Detect which cell encompasses the target text, then output its (X, Y) center coordinate. 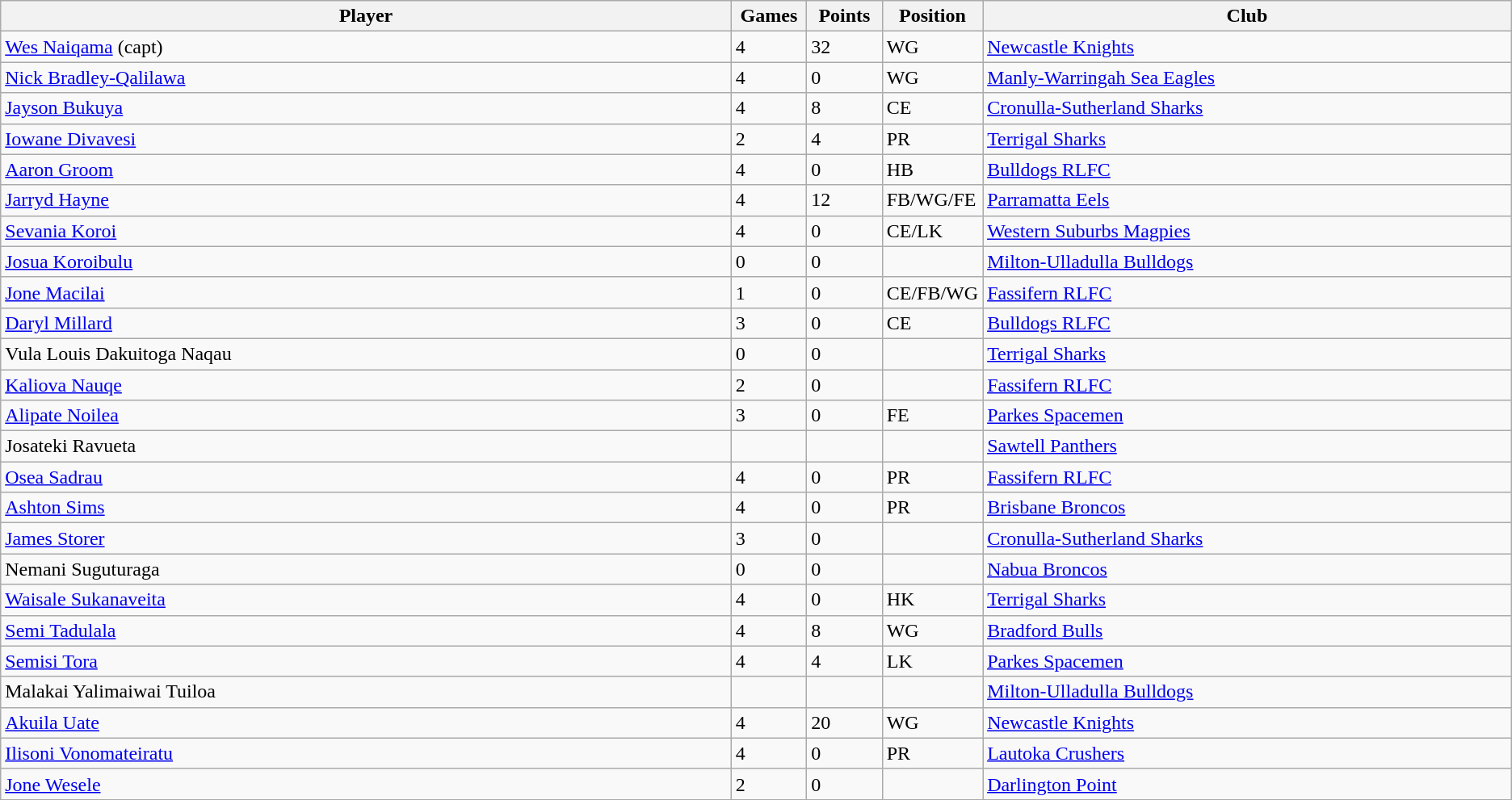
Osea Sadrau (366, 477)
Parramatta Eels (1247, 200)
Semi Tadulala (366, 630)
Points (845, 16)
Nemani Suguturaga (366, 569)
Semisi Tora (366, 661)
Jone Macilai (366, 292)
Jayson Bukuya (366, 108)
Josua Koroibulu (366, 262)
LK (932, 661)
FB/WG/FE (932, 200)
1 (769, 292)
Ilisoni Vonomateiratu (366, 753)
Player (366, 16)
Nabua Broncos (1247, 569)
Wes Naiqama (capt) (366, 47)
Lautoka Crushers (1247, 753)
Nick Bradley-Qalilawa (366, 77)
Club (1247, 16)
Western Suburbs Magpies (1247, 231)
HB (932, 170)
Jone Wesele (366, 784)
Sevania Koroi (366, 231)
Manly-Warringah Sea Eagles (1247, 77)
Akuila Uate (366, 723)
Daryl Millard (366, 323)
Josateki Ravueta (366, 446)
Iowane Divavesi (366, 139)
Darlington Point (1247, 784)
Waisale Sukanaveita (366, 600)
Ashton Sims (366, 508)
Kaliova Nauqe (366, 385)
32 (845, 47)
HK (932, 600)
Jarryd Hayne (366, 200)
Alipate Noilea (366, 416)
Bradford Bulls (1247, 630)
James Storer (366, 538)
Sawtell Panthers (1247, 446)
Brisbane Broncos (1247, 508)
Games (769, 16)
Malakai Yalimaiwai Tuiloa (366, 692)
Position (932, 16)
Vula Louis Dakuitoga Naqau (366, 354)
CE/FB/WG (932, 292)
CE/LK (932, 231)
12 (845, 200)
Aaron Groom (366, 170)
FE (932, 416)
20 (845, 723)
